Determine the [x, y] coordinate at the center of the cell enclosing the given text.  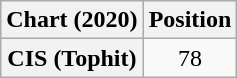
CIS (Tophit) [72, 58]
Chart (2020) [72, 20]
Position [190, 20]
78 [190, 58]
